Capture the cell that displays the provided text and extract its (x, y) central coordinate. 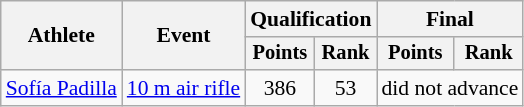
386 (280, 88)
did not advance (450, 88)
Final (450, 19)
Sofía Padilla (62, 88)
10 m air rifle (184, 88)
Athlete (62, 36)
53 (346, 88)
Qualification (310, 19)
Event (184, 36)
